Search for the cell housing the specified text and yield its (x, y) center coordinate. 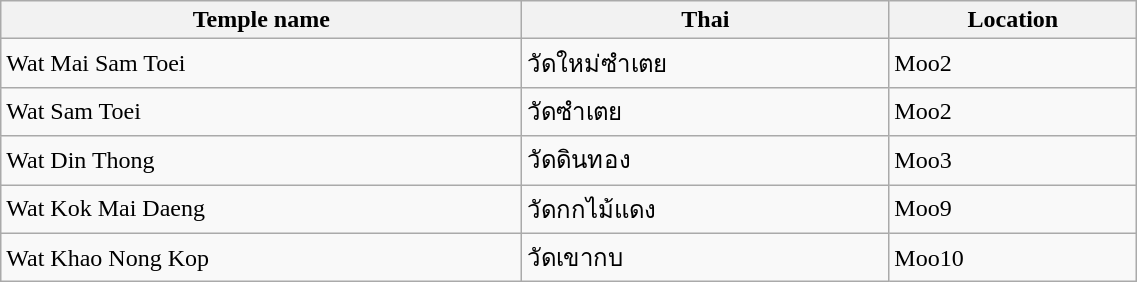
Location (1013, 20)
Moo9 (1013, 208)
Thai (706, 20)
Temple name (262, 20)
Wat Kok Mai Daeng (262, 208)
Wat Mai Sam Toei (262, 64)
วัดเขากบ (706, 258)
Wat Khao Nong Kop (262, 258)
Wat Sam Toei (262, 112)
วัดดินทอง (706, 160)
วัดกกไม้แดง (706, 208)
วัดใหม่ซำเตย (706, 64)
Moo10 (1013, 258)
Moo3 (1013, 160)
วัดซำเตย (706, 112)
Wat Din Thong (262, 160)
